Pinpoint the cell where the given text exists, returning its (x, y) midpoint coordinate. 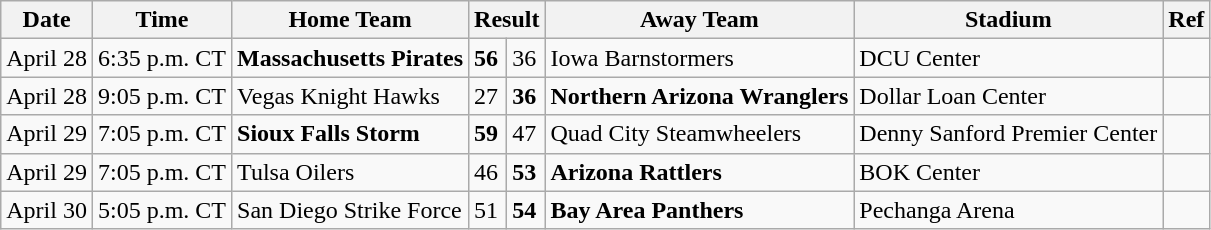
DCU Center (1008, 58)
Home Team (350, 20)
Bay Area Panthers (700, 210)
BOK Center (1008, 172)
Massachusetts Pirates (350, 58)
April 30 (47, 210)
53 (526, 172)
Away Team (700, 20)
Tulsa Oilers (350, 172)
Sioux Falls Storm (350, 134)
Quad City Steamwheelers (700, 134)
27 (488, 96)
54 (526, 210)
47 (526, 134)
Arizona Rattlers (700, 172)
Ref (1186, 20)
6:35 p.m. CT (162, 58)
46 (488, 172)
5:05 p.m. CT (162, 210)
Stadium (1008, 20)
Time (162, 20)
Pechanga Arena (1008, 210)
Denny Sanford Premier Center (1008, 134)
Northern Arizona Wranglers (700, 96)
Vegas Knight Hawks (350, 96)
59 (488, 134)
San Diego Strike Force (350, 210)
51 (488, 210)
Dollar Loan Center (1008, 96)
Date (47, 20)
Iowa Barnstormers (700, 58)
Result (507, 20)
56 (488, 58)
9:05 p.m. CT (162, 96)
